Return (X, Y) of the center of cell containing provided text 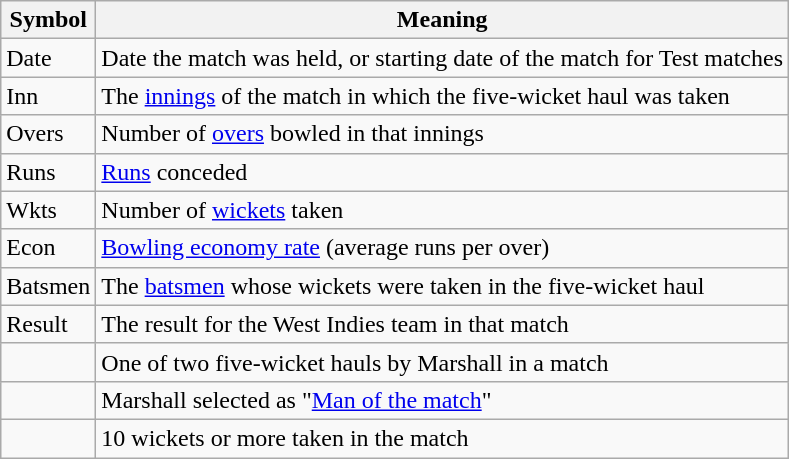
The batsmen whose wickets were taken in the five-wicket haul (442, 286)
Bowling economy rate (average runs per over) (442, 248)
Symbol (48, 20)
10 wickets or more taken in the match (442, 438)
Wkts (48, 210)
Date the match was held, or starting date of the match for Test matches (442, 58)
Runs (48, 172)
Number of overs bowled in that innings (442, 134)
Number of wickets taken (442, 210)
Meaning (442, 20)
Date (48, 58)
Runs conceded (442, 172)
Batsmen (48, 286)
Inn (48, 96)
Result (48, 324)
Econ (48, 248)
Marshall selected as "Man of the match" (442, 400)
Overs (48, 134)
The innings of the match in which the five-wicket haul was taken (442, 96)
The result for the West Indies team in that match (442, 324)
One of two five-wicket hauls by Marshall in a match (442, 362)
